Capture the cell that displays the provided text and extract its (x, y) central coordinate. 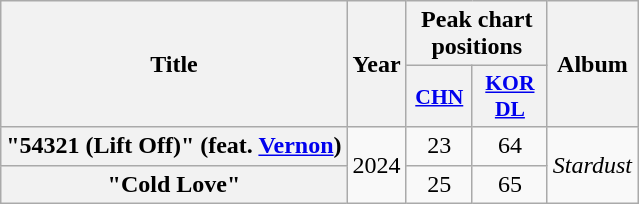
Title (174, 64)
25 (439, 184)
Album (592, 64)
2024 (376, 165)
"54321 (Lift Off)" (feat. Vernon) (174, 146)
Peak chart positions (476, 34)
Stardust (592, 165)
"Cold Love" (174, 184)
64 (510, 146)
KOR DL (510, 96)
Year (376, 64)
23 (439, 146)
CHN (439, 96)
65 (510, 184)
